Extract the [X, Y] coordinate from the center of the cell holding the provided text.  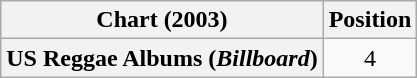
Chart (2003) [162, 20]
Position [370, 20]
US Reggae Albums (Billboard) [162, 58]
4 [370, 58]
